Extract the (X, Y) coordinate from the center of the cell holding the provided text.  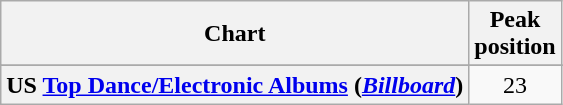
US Top Dance/Electronic Albums (Billboard) (235, 85)
23 (515, 85)
Peakposition (515, 34)
Chart (235, 34)
